Provide the [X, Y] coordinate of the cell's center where the given text is located.  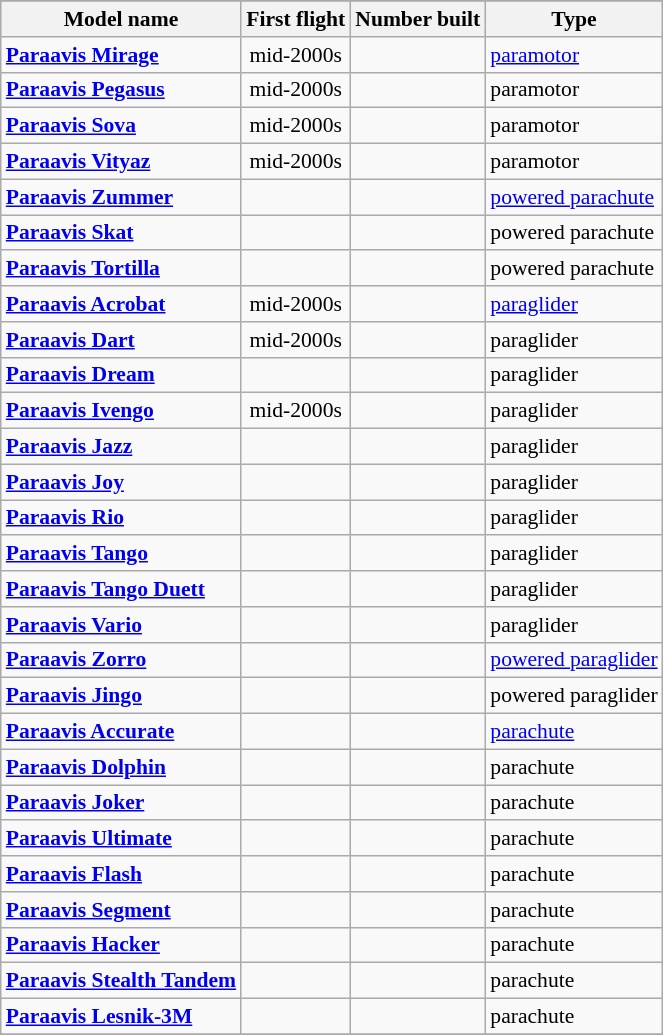
Model name [121, 19]
Paraavis Acrobat [121, 304]
Paraavis Accurate [121, 732]
Paraavis Rio [121, 518]
Paraavis Dart [121, 340]
Paraavis Pegasus [121, 90]
Paraavis Jazz [121, 447]
Paraavis Ivengo [121, 411]
Paraavis Joy [121, 482]
Paraavis Stealth Tandem [121, 981]
Number built [418, 19]
First flight [296, 19]
Paraavis Flash [121, 874]
Paraavis Zummer [121, 197]
Type [574, 19]
Paraavis Lesnik-3M [121, 1017]
Paraavis Ultimate [121, 839]
Paraavis Zorro [121, 660]
Paraavis Segment [121, 910]
Paraavis Jingo [121, 696]
Paraavis Tango Duett [121, 589]
Paraavis Tortilla [121, 269]
Paraavis Joker [121, 803]
Paraavis Hacker [121, 945]
Paraavis Mirage [121, 55]
Paraavis Vityaz [121, 162]
Paraavis Sova [121, 126]
Paraavis Vario [121, 625]
Paraavis Tango [121, 554]
Paraavis Dolphin [121, 767]
Paraavis Skat [121, 233]
Paraavis Dream [121, 375]
